Provide the (X, Y) coordinate of the cell's center where the given text is located.  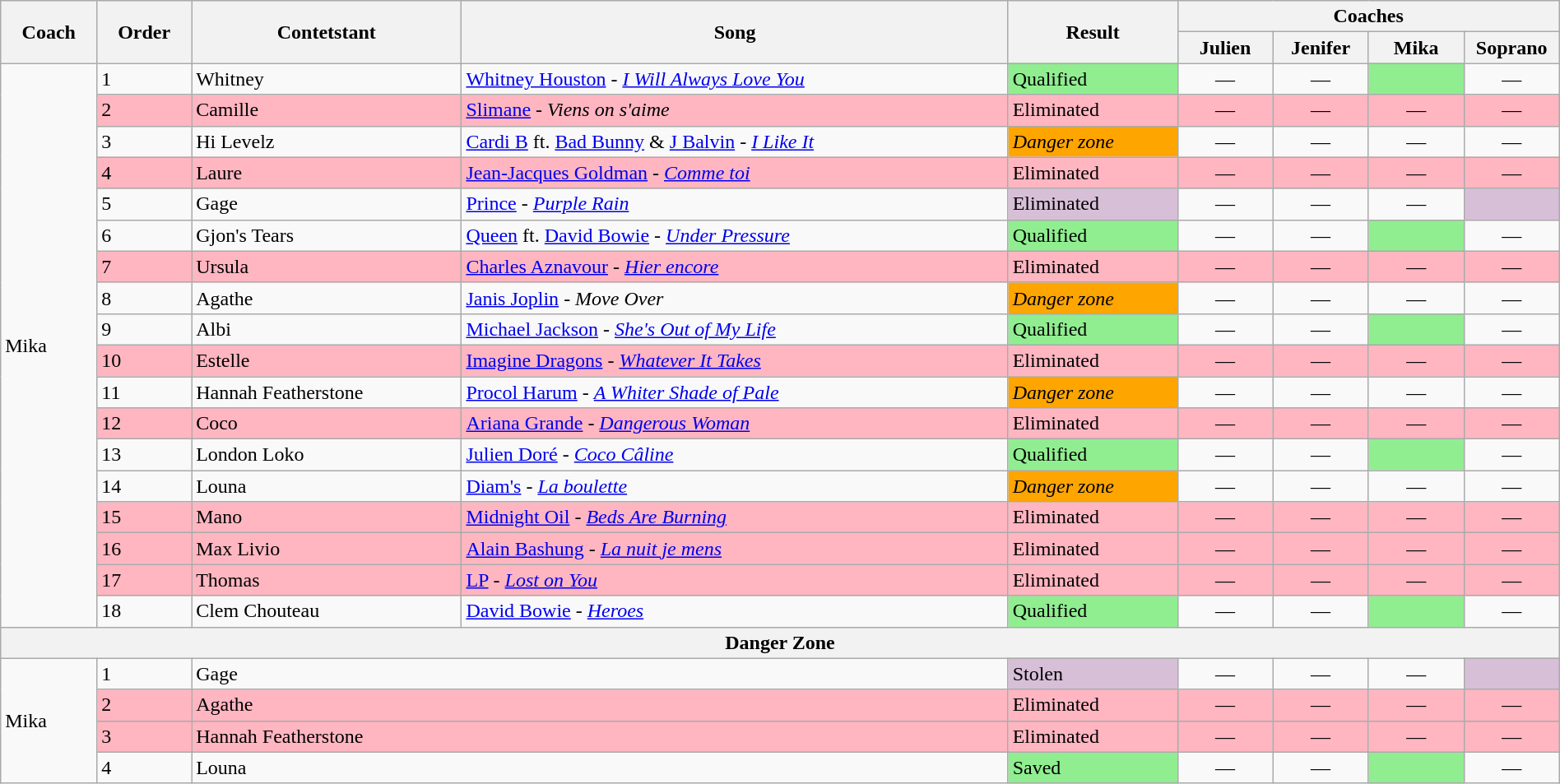
8 (145, 298)
15 (145, 517)
Result (1093, 32)
Coaches (1368, 16)
Song (735, 32)
Whitney Houston - I Will Always Love You (735, 79)
Contetstant (327, 32)
Laure (327, 173)
9 (145, 329)
6 (145, 235)
Midnight Oil - Beds Are Burning (735, 517)
Albi (327, 329)
Danger Zone (780, 643)
Coco (327, 424)
Thomas (327, 580)
Ariana Grande - Dangerous Woman (735, 424)
13 (145, 455)
14 (145, 486)
7 (145, 267)
David Bowie - Heroes (735, 611)
Queen ft. David Bowie - Under Pressure (735, 235)
12 (145, 424)
Stolen (1093, 674)
10 (145, 360)
London Loko (327, 455)
Julien (1225, 48)
Mano (327, 517)
Imagine Dragons - Whatever It Takes (735, 360)
Slimane - Viens on s'aime (735, 110)
Order (145, 32)
Clem Chouteau (327, 611)
Diam's - La boulette (735, 486)
5 (145, 204)
Cardi B ft. Bad Bunny & J Balvin - I Like It (735, 141)
17 (145, 580)
Gjon's Tears (327, 235)
Janis Joplin - Move Over (735, 298)
Max Livio (327, 549)
Prince - Purple Rain (735, 204)
Jenifer (1321, 48)
Charles Aznavour - Hier encore (735, 267)
Alain Bashung - La nuit je mens (735, 549)
Whitney (327, 79)
11 (145, 392)
LP - Lost on You (735, 580)
Julien Doré - Coco Câline (735, 455)
Saved (1093, 768)
Jean-Jacques Goldman - Comme toi (735, 173)
Ursula (327, 267)
Michael Jackson - She's Out of My Life (735, 329)
18 (145, 611)
Hi Levelz (327, 141)
Procol Harum - A Whiter Shade of Pale (735, 392)
16 (145, 549)
Soprano (1511, 48)
Estelle (327, 360)
Coach (49, 32)
Camille (327, 110)
